Scan for the cell matching the given text and deliver its [X, Y] coordinate at center. 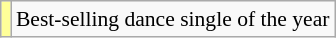
Best-selling dance single of the year [173, 19]
